For the text-containing cell, return its midpoint in (x, y) coordinate format. 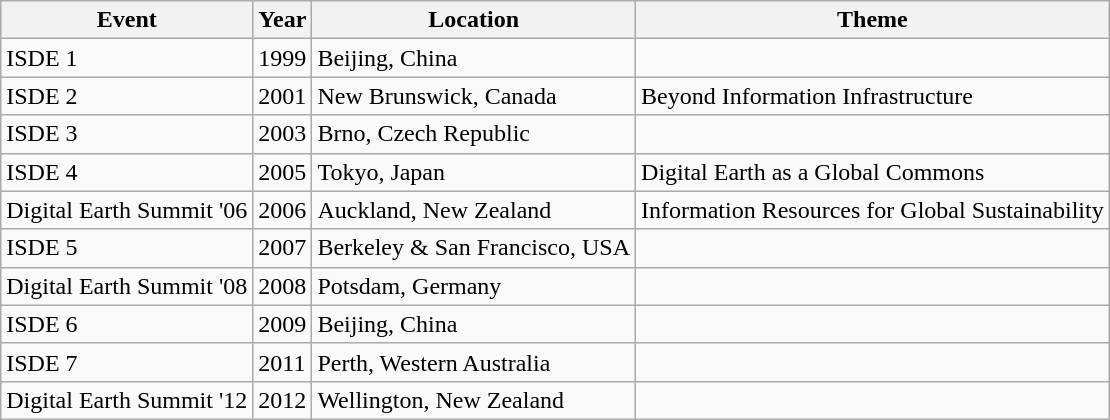
Berkeley & San Francisco, USA (474, 248)
1999 (282, 58)
Information Resources for Global Sustainability (873, 210)
Location (474, 20)
2006 (282, 210)
ISDE 6 (127, 324)
ISDE 1 (127, 58)
2012 (282, 400)
2008 (282, 286)
Year (282, 20)
2003 (282, 134)
Digital Earth Summit '12 (127, 400)
Perth, Western Australia (474, 362)
Digital Earth Summit '08 (127, 286)
Digital Earth Summit '06 (127, 210)
ISDE 3 (127, 134)
Digital Earth as a Global Commons (873, 172)
ISDE 4 (127, 172)
Brno, Czech Republic (474, 134)
Tokyo, Japan (474, 172)
2001 (282, 96)
2009 (282, 324)
2011 (282, 362)
Potsdam, Germany (474, 286)
ISDE 5 (127, 248)
Wellington, New Zealand (474, 400)
Event (127, 20)
New Brunswick, Canada (474, 96)
Beyond Information Infrastructure (873, 96)
Auckland, New Zealand (474, 210)
2007 (282, 248)
ISDE 2 (127, 96)
2005 (282, 172)
Theme (873, 20)
ISDE 7 (127, 362)
